Search for the cell housing the specified text and yield its (X, Y) center coordinate. 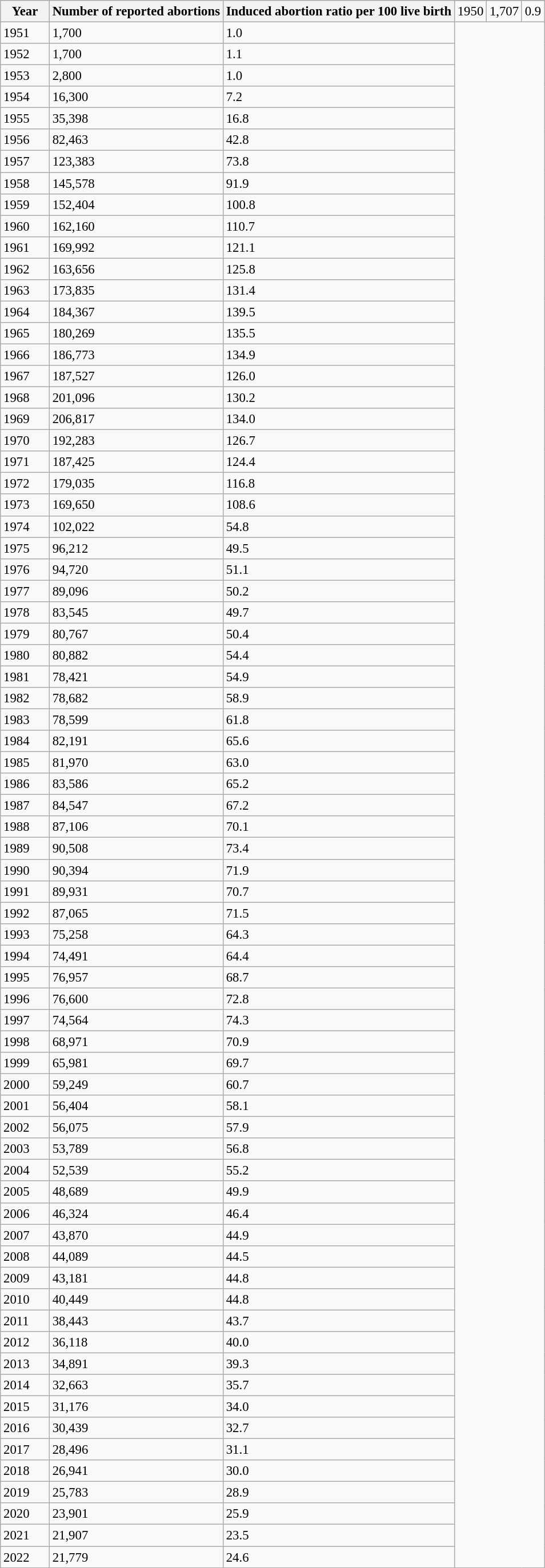
59,249 (136, 1085)
96,212 (136, 548)
187,425 (136, 462)
124.4 (338, 462)
134.0 (338, 419)
1977 (25, 591)
186,773 (136, 355)
108.6 (338, 505)
126.7 (338, 441)
2005 (25, 1192)
48,689 (136, 1192)
1992 (25, 913)
145,578 (136, 183)
67.2 (338, 806)
Number of reported abortions (136, 11)
1995 (25, 978)
2011 (25, 1321)
54.8 (338, 526)
74,564 (136, 1020)
65.2 (338, 784)
16,300 (136, 97)
76,957 (136, 978)
1987 (25, 806)
1969 (25, 419)
73.4 (338, 849)
1955 (25, 119)
91.9 (338, 183)
53,789 (136, 1149)
1972 (25, 484)
35,398 (136, 119)
1967 (25, 376)
2010 (25, 1300)
32,663 (136, 1385)
58.9 (338, 698)
2014 (25, 1385)
43.7 (338, 1321)
1962 (25, 269)
80,882 (136, 656)
102,022 (136, 526)
152,404 (136, 204)
34,891 (136, 1364)
169,650 (136, 505)
16.8 (338, 119)
78,599 (136, 720)
1959 (25, 204)
83,586 (136, 784)
89,096 (136, 591)
2020 (25, 1514)
43,181 (136, 1278)
1956 (25, 140)
56,075 (136, 1128)
2019 (25, 1493)
56.8 (338, 1149)
1965 (25, 333)
1999 (25, 1063)
50.4 (338, 634)
87,065 (136, 913)
2,800 (136, 76)
90,508 (136, 849)
69.7 (338, 1063)
21,907 (136, 1535)
40,449 (136, 1300)
46,324 (136, 1213)
56,404 (136, 1106)
21,779 (136, 1557)
135.5 (338, 333)
1951 (25, 33)
162,160 (136, 226)
2006 (25, 1213)
1958 (25, 183)
23.5 (338, 1535)
82,191 (136, 741)
2001 (25, 1106)
23,901 (136, 1514)
65.6 (338, 741)
60.7 (338, 1085)
28,496 (136, 1450)
78,421 (136, 677)
38,443 (136, 1321)
1966 (25, 355)
1950 (470, 11)
1963 (25, 291)
74,491 (136, 956)
1981 (25, 677)
2015 (25, 1407)
Induced abortion ratio per 100 live birth (338, 11)
139.5 (338, 312)
36,118 (136, 1342)
2012 (25, 1342)
80,767 (136, 634)
1960 (25, 226)
201,096 (136, 398)
44.5 (338, 1256)
126.0 (338, 376)
40.0 (338, 1342)
163,656 (136, 269)
42.8 (338, 140)
64.4 (338, 956)
31,176 (136, 1407)
49.7 (338, 613)
1971 (25, 462)
Year (25, 11)
26,941 (136, 1471)
1973 (25, 505)
1976 (25, 569)
192,283 (136, 441)
0.9 (532, 11)
100.8 (338, 204)
173,835 (136, 291)
1964 (25, 312)
70.9 (338, 1042)
2022 (25, 1557)
1986 (25, 784)
1993 (25, 934)
44.9 (338, 1235)
63.0 (338, 763)
1980 (25, 656)
61.8 (338, 720)
1961 (25, 247)
49.5 (338, 548)
1954 (25, 97)
24.6 (338, 1557)
179,035 (136, 484)
1991 (25, 891)
130.2 (338, 398)
73.8 (338, 162)
206,817 (136, 419)
116.8 (338, 484)
180,269 (136, 333)
131.4 (338, 291)
72.8 (338, 999)
1979 (25, 634)
30.0 (338, 1471)
125.8 (338, 269)
57.9 (338, 1128)
2016 (25, 1428)
2009 (25, 1278)
2021 (25, 1535)
81,970 (136, 763)
1994 (25, 956)
1952 (25, 54)
83,545 (136, 613)
68,971 (136, 1042)
71.5 (338, 913)
1983 (25, 720)
54.9 (338, 677)
169,992 (136, 247)
25.9 (338, 1514)
1984 (25, 741)
25,783 (136, 1493)
76,600 (136, 999)
46.4 (338, 1213)
84,547 (136, 806)
39.3 (338, 1364)
2007 (25, 1235)
1957 (25, 162)
2004 (25, 1171)
50.2 (338, 591)
44,089 (136, 1256)
43,870 (136, 1235)
70.1 (338, 827)
1,707 (504, 11)
1975 (25, 548)
1970 (25, 441)
2000 (25, 1085)
2017 (25, 1450)
121.1 (338, 247)
64.3 (338, 934)
1982 (25, 698)
52,539 (136, 1171)
55.2 (338, 1171)
1985 (25, 763)
28.9 (338, 1493)
2008 (25, 1256)
1953 (25, 76)
1.1 (338, 54)
1974 (25, 526)
187,527 (136, 376)
1990 (25, 870)
90,394 (136, 870)
54.4 (338, 656)
30,439 (136, 1428)
2018 (25, 1471)
58.1 (338, 1106)
1998 (25, 1042)
1996 (25, 999)
74.3 (338, 1020)
134.9 (338, 355)
31.1 (338, 1450)
35.7 (338, 1385)
82,463 (136, 140)
1978 (25, 613)
51.1 (338, 569)
71.9 (338, 870)
49.9 (338, 1192)
2002 (25, 1128)
89,931 (136, 891)
87,106 (136, 827)
1988 (25, 827)
75,258 (136, 934)
7.2 (338, 97)
1968 (25, 398)
184,367 (136, 312)
78,682 (136, 698)
68.7 (338, 978)
1997 (25, 1020)
123,383 (136, 162)
110.7 (338, 226)
2003 (25, 1149)
65,981 (136, 1063)
94,720 (136, 569)
70.7 (338, 891)
34.0 (338, 1407)
1989 (25, 849)
2013 (25, 1364)
32.7 (338, 1428)
